Return [X, Y] of the center of cell containing provided text 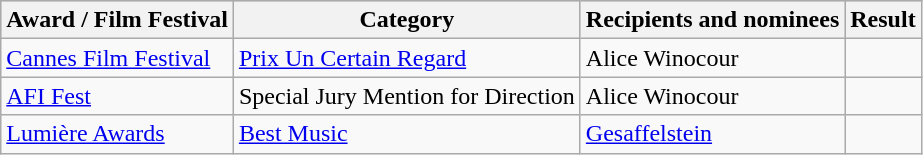
Award / Film Festival [118, 20]
Best Music [406, 134]
Lumière Awards [118, 134]
Special Jury Mention for Direction [406, 96]
Prix Un Certain Regard [406, 58]
Category [406, 20]
AFI Fest [118, 96]
Cannes Film Festival [118, 58]
Gesaffelstein [712, 134]
Recipients and nominees [712, 20]
Result [883, 20]
